Output the (x, y) coordinate of the center of the cell containing the given text.  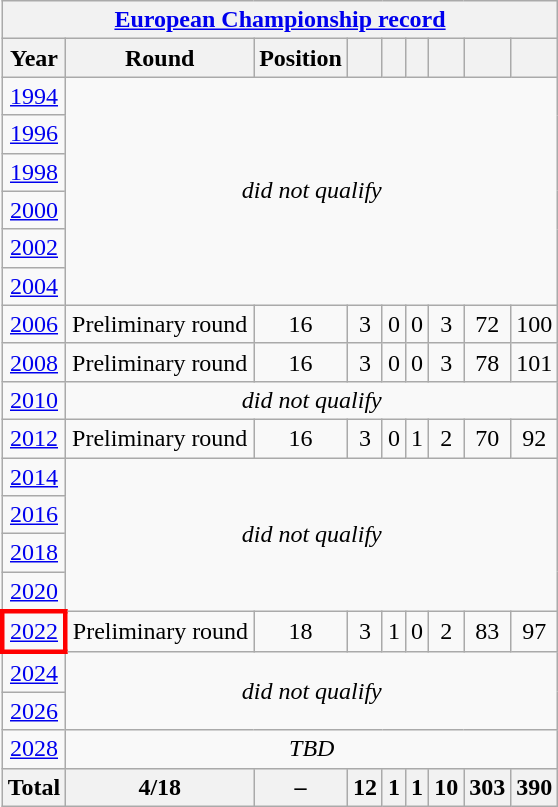
TBD (312, 749)
10 (446, 787)
– (301, 787)
2012 (34, 438)
2016 (34, 515)
Total (34, 787)
2000 (34, 210)
2002 (34, 248)
Round (160, 58)
2018 (34, 553)
4/18 (160, 787)
2022 (34, 632)
100 (534, 324)
78 (488, 362)
1998 (34, 172)
72 (488, 324)
2004 (34, 286)
2008 (34, 362)
2014 (34, 477)
Year (34, 58)
2006 (34, 324)
92 (534, 438)
70 (488, 438)
12 (364, 787)
2024 (34, 672)
Position (301, 58)
18 (301, 632)
97 (534, 632)
101 (534, 362)
390 (534, 787)
303 (488, 787)
2010 (34, 400)
2028 (34, 749)
2020 (34, 592)
1996 (34, 134)
European Championship record (280, 20)
83 (488, 632)
2026 (34, 711)
1994 (34, 96)
